Identify which cell holds the provided text, then report its [x, y] central coordinate. 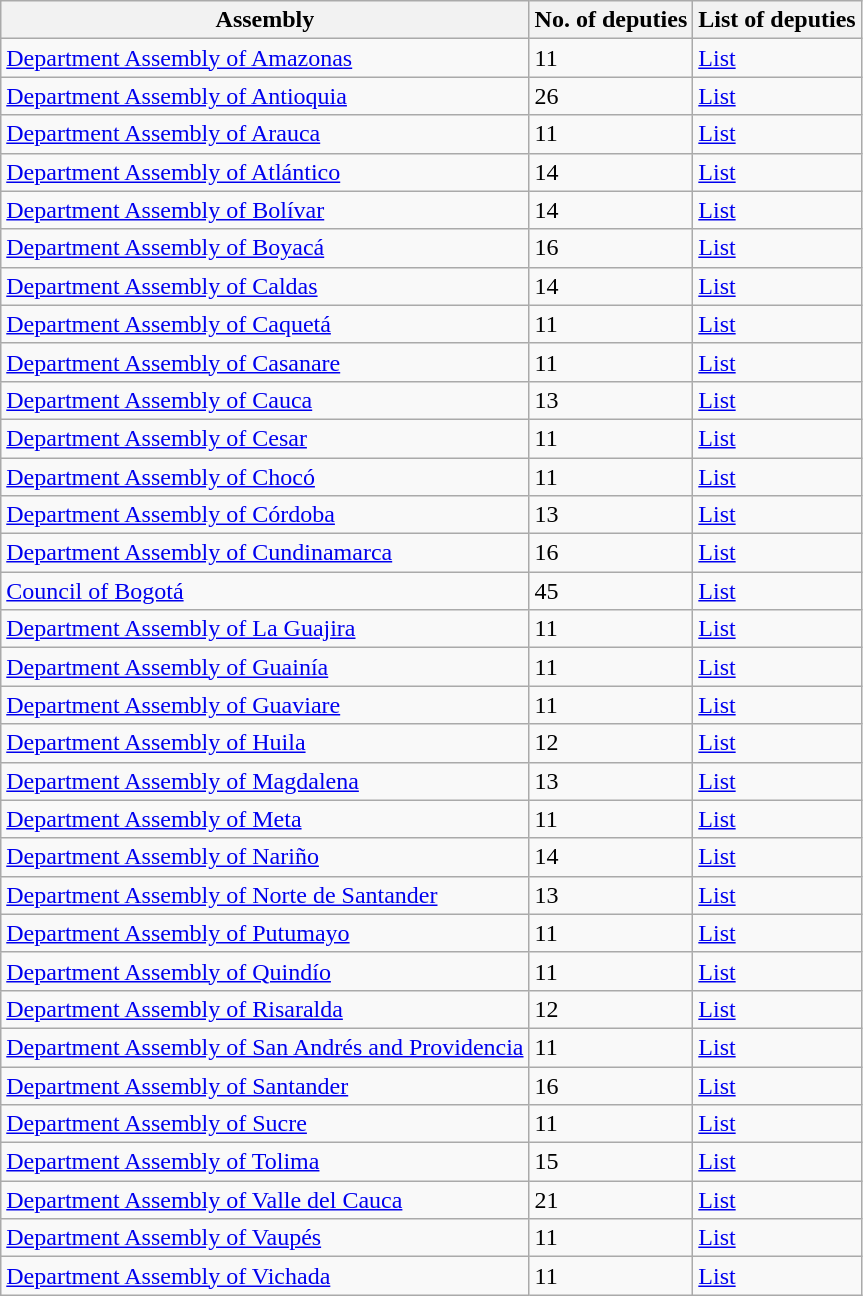
15 [611, 1162]
No. of deputies [611, 20]
Department Assembly of Casanare [265, 362]
Department Assembly of Guaviare [265, 705]
Department Assembly of Arauca [265, 134]
Department Assembly of Córdoba [265, 515]
Department Assembly of Quindío [265, 971]
Department Assembly of Caldas [265, 286]
26 [611, 96]
Assembly [265, 20]
Department Assembly of Santander [265, 1085]
Department Assembly of Putumayo [265, 933]
Department Assembly of Sucre [265, 1124]
Department Assembly of Caquetá [265, 324]
Department Assembly of Cundinamarca [265, 553]
Department Assembly of Bolívar [265, 210]
Department Assembly of Risaralda [265, 1009]
Department Assembly of Boyacá [265, 248]
Department Assembly of Tolima [265, 1162]
Department Assembly of Nariño [265, 857]
Department Assembly of San Andrés and Providencia [265, 1047]
Department Assembly of Atlántico [265, 172]
Department Assembly of Vichada [265, 1276]
Department Assembly of Magdalena [265, 781]
Department Assembly of Chocó [265, 477]
List of deputies [777, 20]
45 [611, 591]
Department Assembly of Meta [265, 819]
Department Assembly of Norte de Santander [265, 895]
Department Assembly of Amazonas [265, 58]
Department Assembly of La Guajira [265, 629]
Department Assembly of Cauca [265, 400]
Council of Bogotá [265, 591]
Department Assembly of Guainía [265, 667]
Department Assembly of Huila [265, 743]
21 [611, 1200]
Department Assembly of Vaupés [265, 1238]
Department Assembly of Cesar [265, 438]
Department Assembly of Valle del Cauca [265, 1200]
Department Assembly of Antioquia [265, 96]
